Locate the cell with the specified text and output its (x, y) center coordinate. 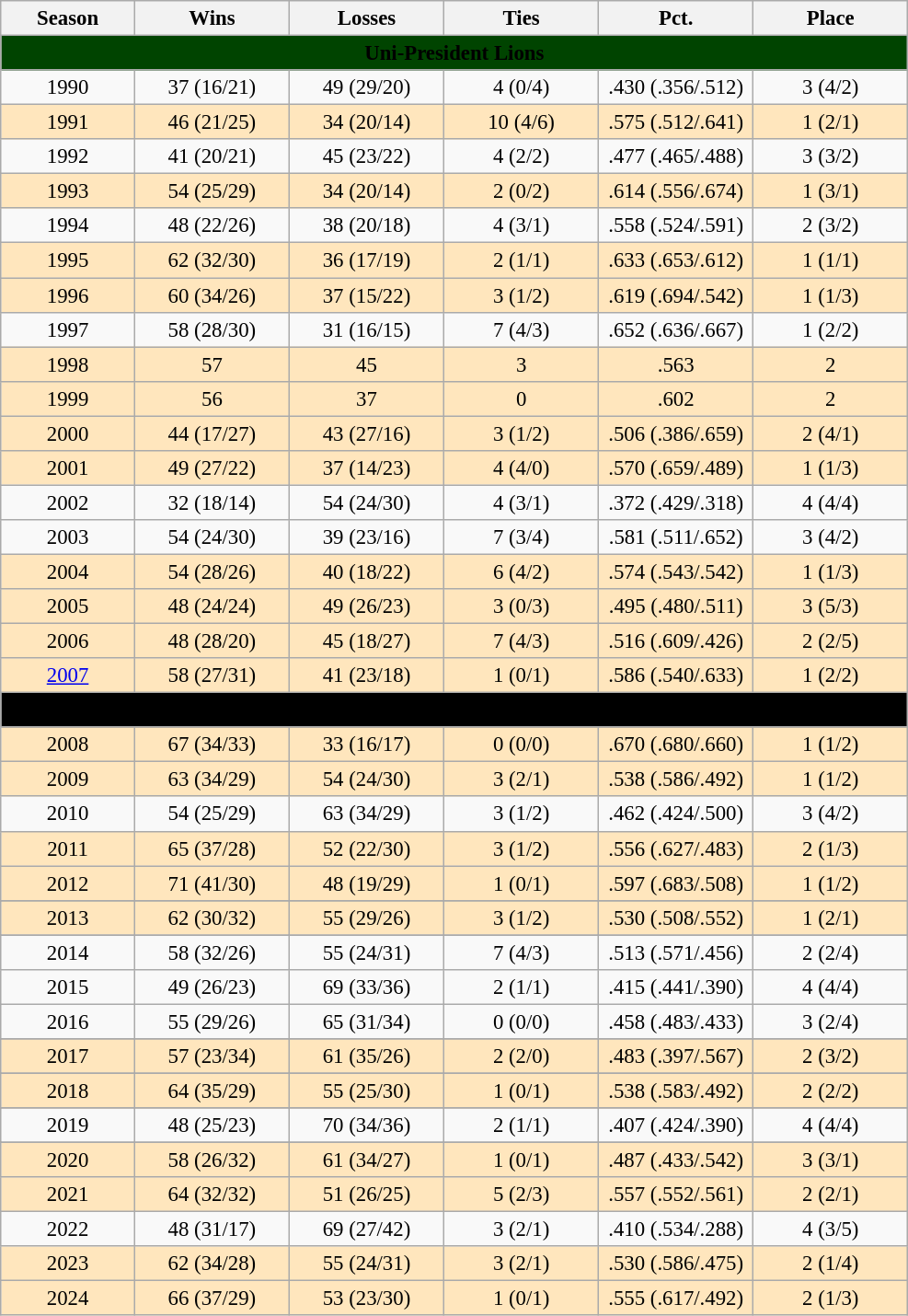
Wins (212, 18)
37 (16/21) (212, 87)
Uni-President Lions (454, 53)
.574 (.543/.542) (676, 571)
2009 (68, 779)
Ties (522, 18)
61 (34/27) (366, 1160)
64 (32/32) (212, 1195)
33 (16/17) (366, 745)
46 (21/25) (212, 122)
49 (27/22) (212, 468)
.619 (.694/.542) (676, 295)
39 (23/16) (366, 537)
69 (33/36) (366, 987)
.506 (.386/.659) (676, 433)
61 (35/26) (366, 1056)
.430 (.356/.512) (676, 87)
2002 (68, 502)
2024 (68, 1299)
31 (16/15) (366, 329)
66 (37/29) (212, 1299)
Pct. (676, 18)
.513 (.571/.456) (676, 952)
1996 (68, 295)
48 (25/23) (212, 1126)
.555 (.617/.492) (676, 1299)
53 (23/30) (366, 1299)
.563 (676, 364)
67 (34/33) (212, 745)
.597 (.683/.508) (676, 883)
1992 (68, 156)
.602 (676, 398)
58 (32/26) (212, 952)
58 (28/30) (212, 329)
0 (522, 398)
2014 (68, 952)
51 (26/25) (366, 1195)
64 (35/29) (212, 1091)
1990 (68, 87)
37 (14/23) (366, 468)
1 (1/1) (831, 260)
2 (2/0) (522, 1056)
49 (29/20) (366, 87)
2 (2/4) (831, 952)
7 (3/4) (522, 537)
6 (4/2) (522, 571)
1994 (68, 225)
.530 (.508/.552) (676, 918)
.570 (.659/.489) (676, 468)
70 (34/36) (366, 1126)
2011 (68, 848)
2010 (68, 814)
57 (212, 364)
45 (18/27) (366, 641)
2006 (68, 641)
Season (68, 18)
2 (2/5) (831, 641)
.487 (.433/.542) (676, 1160)
52 (22/30) (366, 848)
58 (27/31) (212, 675)
4 (4/0) (522, 468)
1997 (68, 329)
55 (25/30) (366, 1091)
3 (3/1) (831, 1160)
69 (27/42) (366, 1229)
65 (37/28) (212, 848)
.557 (.552/.561) (676, 1195)
1998 (68, 364)
44 (17/27) (212, 433)
48 (22/26) (212, 225)
48 (31/17) (212, 1229)
2018 (68, 1091)
38 (20/18) (366, 225)
.530 (.586/.475) (676, 1264)
48 (28/20) (212, 641)
.652 (.636/.667) (676, 329)
2 (4/1) (831, 433)
2020 (68, 1160)
62 (30/32) (212, 918)
2021 (68, 1195)
.556 (.627/.483) (676, 848)
.558 (.524/.591) (676, 225)
36 (17/19) (366, 260)
4 (2/2) (522, 156)
.586 (.540/.633) (676, 675)
2 (2/2) (831, 1091)
.538 (.583/.492) (676, 1091)
2023 (68, 1264)
.495 (.480/.511) (676, 606)
3 (0/3) (522, 606)
71 (41/30) (212, 883)
37 (15/22) (366, 295)
.670 (.680/.660) (676, 745)
.410 (.534/.288) (676, 1229)
1 (3/1) (831, 191)
2003 (68, 537)
.483 (.397/.567) (676, 1056)
3 (2/4) (831, 1022)
1991 (68, 122)
2000 (68, 433)
5 (2/3) (522, 1195)
Place (831, 18)
.575 (.512/.641) (676, 122)
2015 (68, 987)
43 (27/16) (366, 433)
.458 (.483/.433) (676, 1022)
.462 (.424/.500) (676, 814)
4 (0/4) (522, 87)
58 (26/32) (212, 1160)
48 (24/24) (212, 606)
.415 (.441/.390) (676, 987)
3 (522, 364)
65 (31/34) (366, 1022)
40 (18/22) (366, 571)
32 (18/14) (212, 502)
.581 (.511/.652) (676, 537)
57 (23/34) (212, 1056)
2022 (68, 1229)
54 (28/26) (212, 571)
.516 (.609/.426) (676, 641)
.477 (.465/.488) (676, 156)
.372 (.429/.318) (676, 502)
2012 (68, 883)
Losses (366, 18)
2008 (68, 745)
41 (23/18) (366, 675)
62 (34/28) (212, 1264)
2 (1/4) (831, 1264)
48 (19/29) (366, 883)
2 (0/2) (522, 191)
.633 (.653/.612) (676, 260)
2 (2/1) (831, 1195)
2004 (68, 571)
2001 (68, 468)
45 (23/22) (366, 156)
56 (212, 398)
60 (34/26) (212, 295)
2013 (68, 918)
.538 (.586/.492) (676, 779)
2017 (68, 1056)
3 (5/3) (831, 606)
.407 (.424/.390) (676, 1126)
Uni-President 7-Eleven Lions (454, 710)
41 (20/21) (212, 156)
62 (32/30) (212, 260)
2007 (68, 675)
.614 (.556/.674) (676, 191)
3 (3/2) (831, 156)
37 (366, 398)
1993 (68, 191)
2005 (68, 606)
4 (3/5) (831, 1229)
2019 (68, 1126)
10 (4/6) (522, 122)
45 (366, 364)
1999 (68, 398)
1995 (68, 260)
2016 (68, 1022)
